From the cell containing the given text, extract its center point as (X, Y) coordinate. 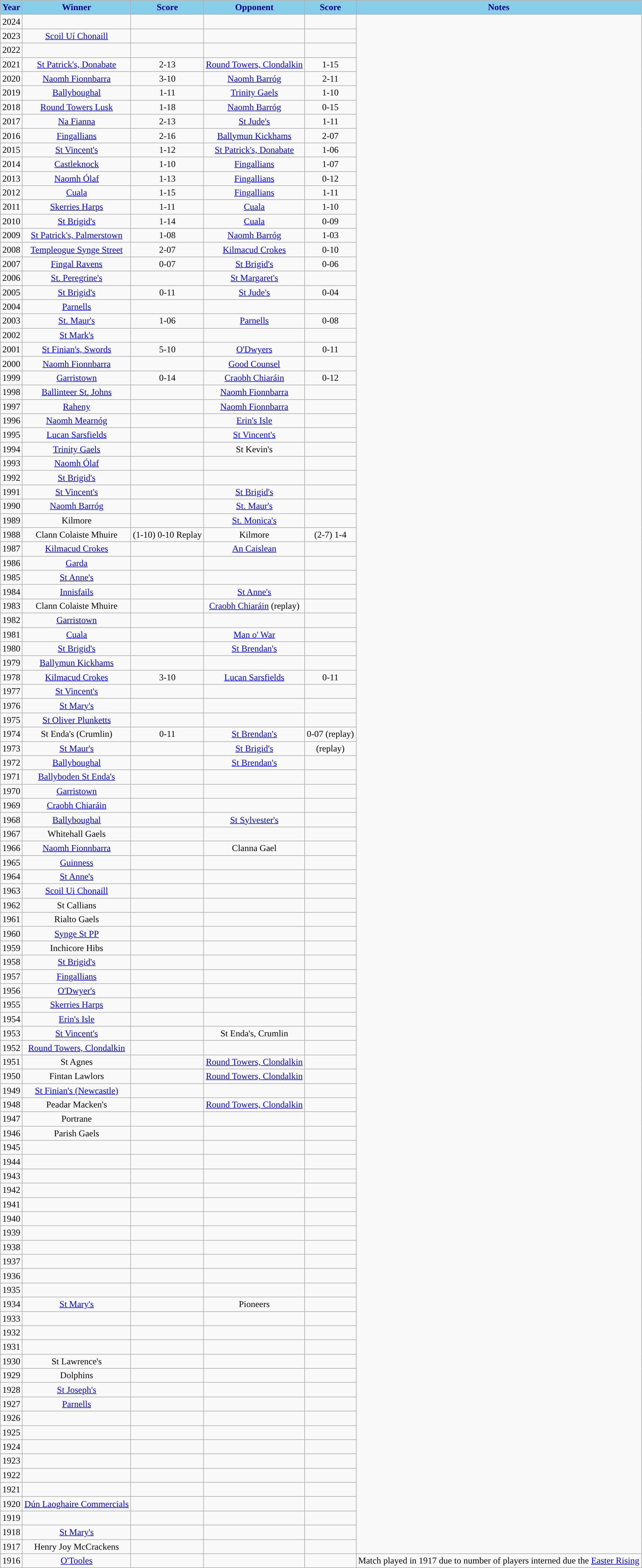
1970 (11, 791)
1960 (11, 934)
Scoil Uí Chonaill (77, 36)
1-03 (330, 235)
1969 (11, 805)
1920 (11, 1504)
St Mark's (77, 335)
St Enda's (Crumlin) (77, 734)
1996 (11, 421)
Ballinteer St. Johns (77, 392)
1988 (11, 535)
1961 (11, 920)
1926 (11, 1418)
Opponent (254, 7)
2023 (11, 36)
1994 (11, 449)
1952 (11, 1048)
2019 (11, 93)
0-06 (330, 264)
1954 (11, 1019)
2020 (11, 79)
1-18 (167, 107)
2006 (11, 278)
1982 (11, 620)
St Kevin's (254, 449)
1977 (11, 692)
1999 (11, 378)
1987 (11, 549)
St Margaret's (254, 278)
Peadar Macken's (77, 1105)
St Agnes (77, 1062)
2008 (11, 250)
5-10 (167, 349)
0-10 (330, 250)
Dún Laoghaire Commercials (77, 1504)
1993 (11, 464)
1-14 (167, 221)
1980 (11, 649)
1-08 (167, 235)
2016 (11, 136)
St. Monica's (254, 520)
1991 (11, 492)
An Caislean (254, 549)
1923 (11, 1461)
Inchicore Hibs (77, 948)
2009 (11, 235)
Na Fianna (77, 121)
St Joseph's (77, 1390)
1973 (11, 748)
1979 (11, 663)
Winner (77, 7)
1966 (11, 848)
(2-7) 1-4 (330, 535)
1968 (11, 820)
Henry Joy McCrackens (77, 1547)
1-12 (167, 150)
Scoil Ui Chonaill (77, 891)
1937 (11, 1261)
1976 (11, 706)
1990 (11, 506)
2012 (11, 193)
Notes (499, 7)
1927 (11, 1404)
1947 (11, 1119)
1972 (11, 763)
1921 (11, 1489)
2010 (11, 221)
1964 (11, 877)
1984 (11, 592)
2007 (11, 264)
2004 (11, 307)
1958 (11, 962)
Innisfails (77, 592)
1955 (11, 1005)
2-11 (330, 79)
0-14 (167, 378)
Ballyboden St Enda's (77, 777)
Raheny (77, 406)
2000 (11, 364)
1974 (11, 734)
St Sylvester's (254, 820)
St Maur's (77, 748)
1998 (11, 392)
St. Peregrine's (77, 278)
Fintan Lawlors (77, 1076)
1959 (11, 948)
Templeogue Synge Street (77, 250)
1925 (11, 1432)
1941 (11, 1204)
Year (11, 7)
Whitehall Gaels (77, 834)
1916 (11, 1561)
Parish Gaels (77, 1133)
1965 (11, 862)
1918 (11, 1532)
Garda (77, 563)
1935 (11, 1290)
St Oliver Plunketts (77, 720)
1992 (11, 478)
Dolphins (77, 1376)
St Patrick's, Palmerstown (77, 235)
1956 (11, 991)
2011 (11, 207)
1919 (11, 1518)
1949 (11, 1091)
1967 (11, 834)
2018 (11, 107)
1946 (11, 1133)
1936 (11, 1276)
2024 (11, 22)
Pioneers (254, 1304)
St Finian's (Newcastle) (77, 1091)
Man o' War (254, 635)
1951 (11, 1062)
1928 (11, 1390)
Clanna Gael (254, 848)
Castleknock (77, 164)
1939 (11, 1233)
St Enda's, Crumlin (254, 1033)
2005 (11, 292)
1948 (11, 1105)
1985 (11, 577)
1933 (11, 1318)
1995 (11, 435)
1962 (11, 905)
1930 (11, 1361)
1971 (11, 777)
Match played in 1917 due to number of players interned due the Easter Rising (499, 1561)
1944 (11, 1162)
0-04 (330, 292)
0-07 (replay) (330, 734)
1989 (11, 520)
(1-10) 0-10 Replay (167, 535)
O'Tooles (77, 1561)
1950 (11, 1076)
1975 (11, 720)
St Finian's, Swords (77, 349)
O'Dwyer's (77, 991)
0-09 (330, 221)
2017 (11, 121)
1922 (11, 1475)
1938 (11, 1247)
1931 (11, 1347)
2013 (11, 179)
Round Towers Lusk (77, 107)
Portrane (77, 1119)
2022 (11, 50)
2003 (11, 321)
St Lawrence's (77, 1361)
1981 (11, 635)
1953 (11, 1033)
1983 (11, 606)
1934 (11, 1304)
2015 (11, 150)
1945 (11, 1148)
1-07 (330, 164)
1978 (11, 677)
1932 (11, 1333)
2-16 (167, 136)
1957 (11, 976)
Craobh Chiaráin (replay) (254, 606)
1986 (11, 563)
1929 (11, 1376)
Guinness (77, 862)
2021 (11, 64)
1-13 (167, 179)
Good Counsel (254, 364)
1963 (11, 891)
2014 (11, 164)
2001 (11, 349)
St Callians (77, 905)
1917 (11, 1547)
0-08 (330, 321)
1997 (11, 406)
0-15 (330, 107)
O'Dwyers (254, 349)
1943 (11, 1176)
Synge St PP (77, 934)
2002 (11, 335)
0-07 (167, 264)
Fingal Ravens (77, 264)
1942 (11, 1190)
Rialto Gaels (77, 920)
(replay) (330, 748)
1940 (11, 1219)
1924 (11, 1447)
Naomh Mearnóg (77, 421)
